Determine the [x, y] coordinate at the center of the cell enclosing the given text.  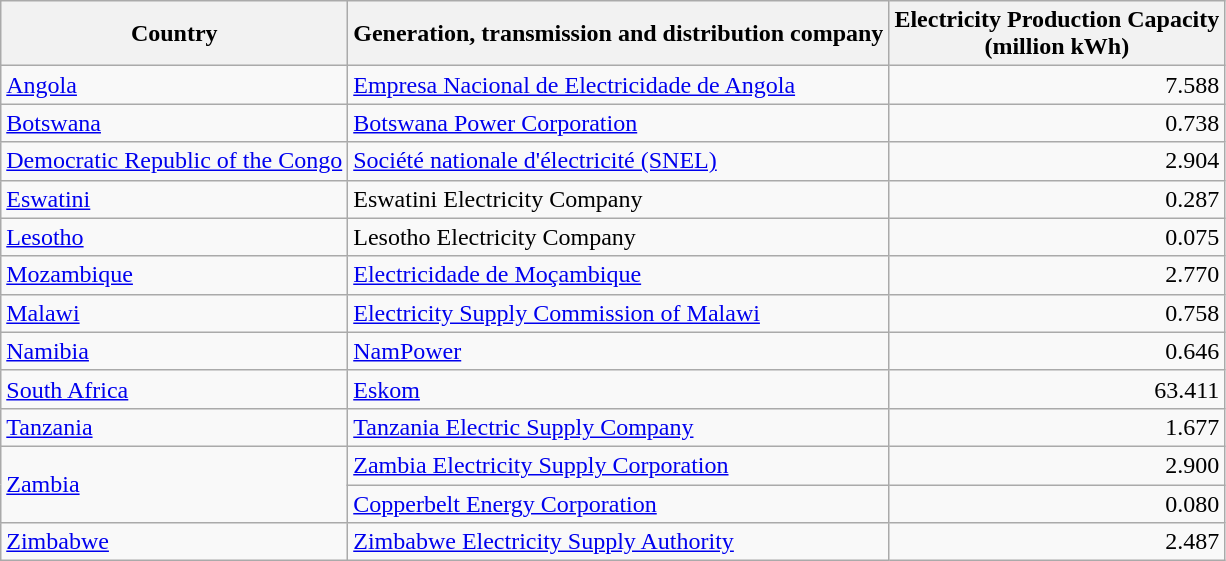
Electricity Supply Commission of Malawi [618, 313]
Electricidade de Moçambique [618, 275]
Botswana [174, 123]
Botswana Power Corporation [618, 123]
Angola [174, 85]
2.904 [1057, 161]
Tanzania Electric Supply Company [618, 427]
Malawi [174, 313]
Electricity Production Capacity (million kWh) [1057, 34]
Lesotho Electricity Company [618, 237]
Democratic Republic of the Congo [174, 161]
1.677 [1057, 427]
Zimbabwe Electricity Supply Authority [618, 542]
Generation, transmission and distribution company [618, 34]
0.738 [1057, 123]
63.411 [1057, 389]
Eswatini [174, 199]
Empresa Nacional de Electricidade de Angola [618, 85]
South Africa [174, 389]
Zambia [174, 484]
0.080 [1057, 503]
Tanzania [174, 427]
Mozambique [174, 275]
2.487 [1057, 542]
Copperbelt Energy Corporation [618, 503]
0.287 [1057, 199]
7.588 [1057, 85]
Country [174, 34]
Lesotho [174, 237]
Namibia [174, 351]
Zambia Electricity Supply Corporation [618, 465]
NamPower [618, 351]
2.900 [1057, 465]
0.646 [1057, 351]
0.758 [1057, 313]
Eskom [618, 389]
2.770 [1057, 275]
0.075 [1057, 237]
Société nationale d'électricité (SNEL) [618, 161]
Eswatini Electricity Company [618, 199]
Zimbabwe [174, 542]
